Identify which cell holds the provided text, then report its (X, Y) central coordinate. 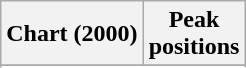
Chart (2000) (72, 34)
Peakpositions (194, 34)
